Pinpoint the cell where the given text exists, returning its (X, Y) midpoint coordinate. 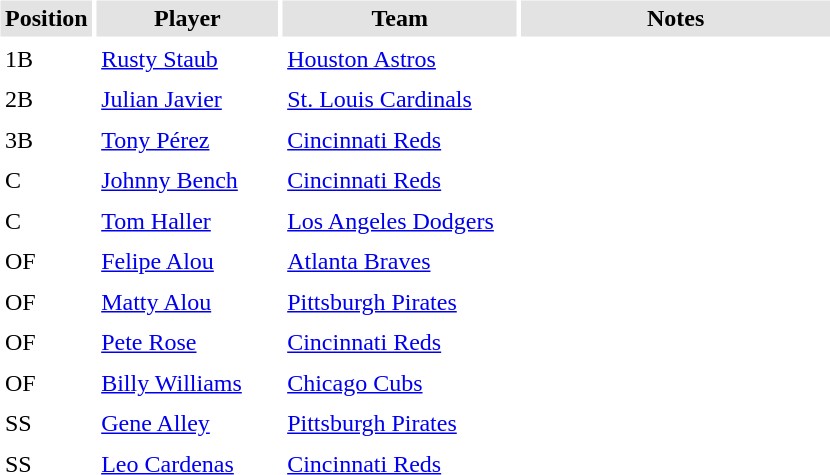
Chicago Cubs (400, 383)
2B (46, 100)
Houston Astros (400, 59)
3B (46, 140)
Felipe Alou (188, 262)
Julian Javier (188, 100)
Atlanta Braves (400, 262)
Notes (676, 18)
SS (46, 424)
Los Angeles Dodgers (400, 221)
Gene Alley (188, 424)
Tony Pérez (188, 140)
1B (46, 59)
Player (188, 18)
Billy Williams (188, 383)
Rusty Staub (188, 59)
St. Louis Cardinals (400, 100)
Johnny Bench (188, 180)
Team (400, 18)
Matty Alou (188, 302)
Position (46, 18)
Tom Haller (188, 221)
Pete Rose (188, 342)
